From the cell containing the given text, extract its center point as [x, y] coordinate. 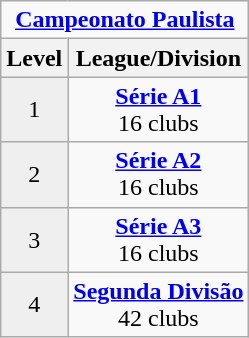
3 [34, 240]
Série A216 clubs [158, 174]
Campeonato Paulista [125, 20]
2 [34, 174]
Série A316 clubs [158, 240]
Série A116 clubs [158, 110]
1 [34, 110]
4 [34, 304]
League/Division [158, 58]
Segunda Divisão42 clubs [158, 304]
Level [34, 58]
